Extract the (x, y) coordinate from the center of the cell holding the provided text.  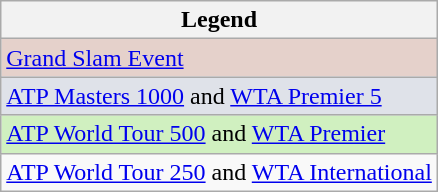
ATP Masters 1000 and WTA Premier 5 (220, 96)
ATP World Tour 500 and WTA Premier (220, 134)
ATP World Tour 250 and WTA International (220, 172)
Grand Slam Event (220, 58)
Legend (220, 20)
